For the text-containing cell, return its midpoint in (X, Y) coordinate format. 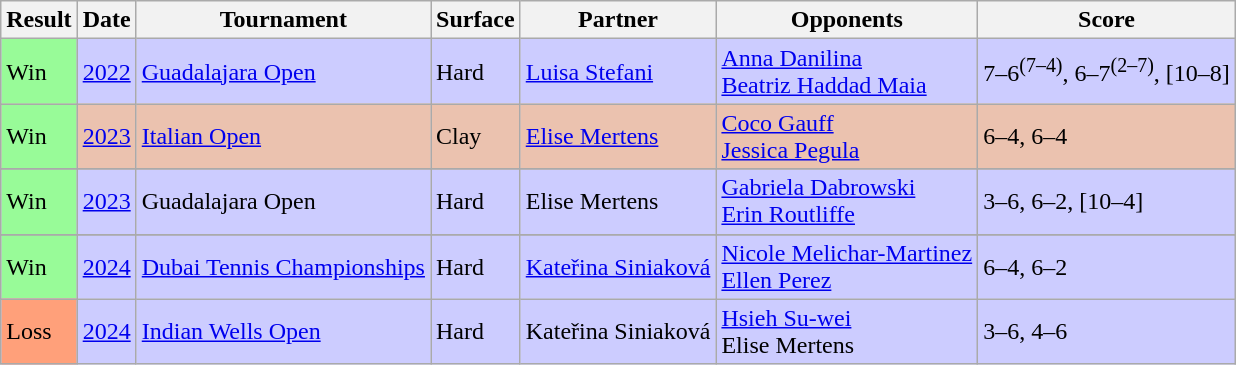
Gabriela Dabrowski Erin Routliffe (847, 202)
Partner (618, 20)
Dubai Tennis Championships (283, 266)
Indian Wells Open (283, 332)
3–6, 4–6 (1107, 332)
6–4, 6–2 (1107, 266)
Surface (475, 20)
2022 (106, 72)
Clay (475, 136)
Opponents (847, 20)
7–6(7–4), 6–7(2–7), [10–8] (1107, 72)
Score (1107, 20)
Luisa Stefani (618, 72)
Anna Danilina Beatriz Haddad Maia (847, 72)
6–4, 6–4 (1107, 136)
Date (106, 20)
Loss (39, 332)
Italian Open (283, 136)
Tournament (283, 20)
Coco Gauff Jessica Pegula (847, 136)
Result (39, 20)
Nicole Melichar-Martinez Ellen Perez (847, 266)
3–6, 6–2, [10–4] (1107, 202)
Hsieh Su-wei Elise Mertens (847, 332)
